Pinpoint the cell where the given text exists, returning its [x, y] midpoint coordinate. 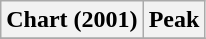
Peak [174, 20]
Chart (2001) [72, 20]
